Extract the (X, Y) coordinate from the center of the cell holding the provided text.  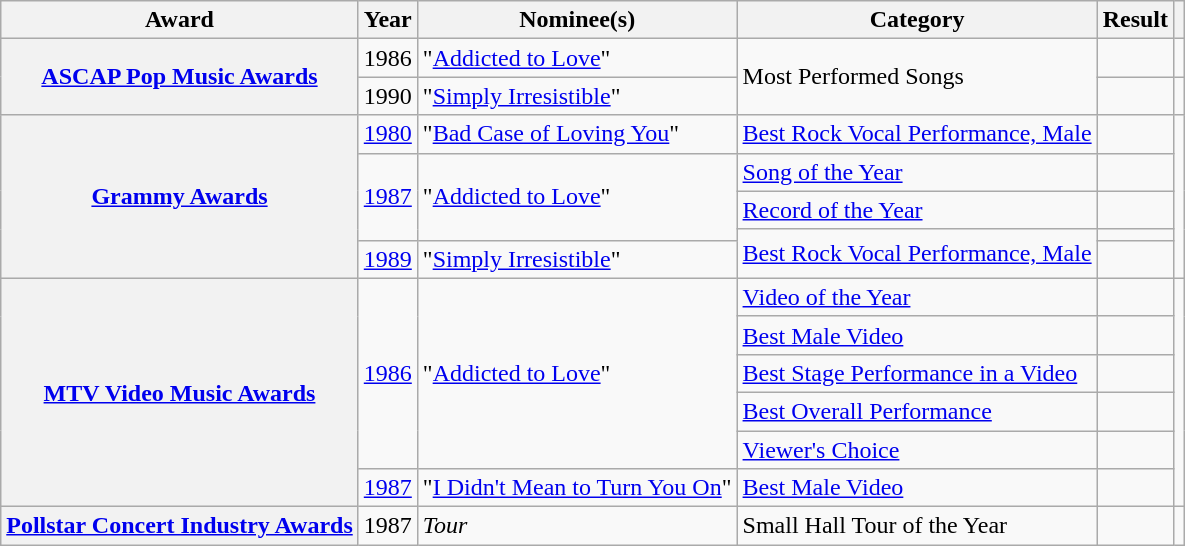
Video of the Year (917, 297)
Year (388, 20)
Most Performed Songs (917, 77)
Tour (577, 526)
ASCAP Pop Music Awards (180, 77)
1990 (388, 96)
Best Overall Performance (917, 411)
"Bad Case of Loving You" (577, 134)
Small Hall Tour of the Year (917, 526)
1989 (388, 259)
1980 (388, 134)
Record of the Year (917, 210)
Grammy Awards (180, 196)
Viewer's Choice (917, 449)
Award (180, 20)
Result (1135, 20)
Pollstar Concert Industry Awards (180, 526)
Song of the Year (917, 172)
"I Didn't Mean to Turn You On" (577, 488)
Category (917, 20)
Best Stage Performance in a Video (917, 373)
Nominee(s) (577, 20)
MTV Video Music Awards (180, 392)
